Find where the given text appears and provide that cell's center as (x, y) coordinate. 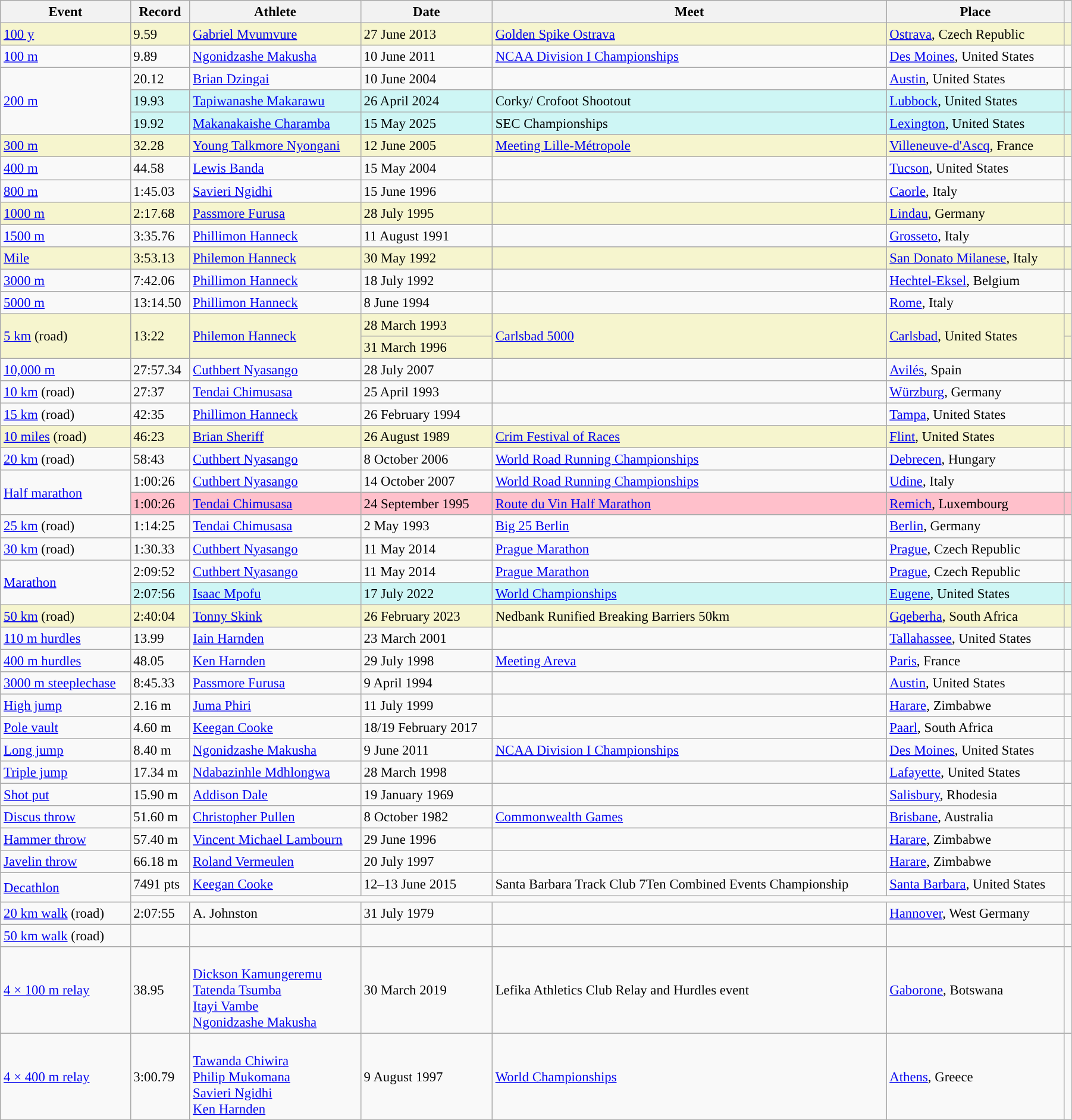
10 June 2011 (426, 57)
Meet (689, 12)
Crim Festival of Races (689, 437)
2:07:55 (160, 913)
10 June 2004 (426, 79)
Tonny Skink (275, 616)
26 February 2023 (426, 616)
27:57.34 (160, 370)
100 m (65, 57)
15 km (road) (65, 415)
46:23 (160, 437)
3:53.13 (160, 258)
50 km (road) (65, 616)
23 March 2001 (426, 639)
30 km (road) (65, 549)
Hannover, West Germany (976, 913)
Ndabazinhle Mdhlongwa (275, 772)
27 June 2013 (426, 35)
Santa Barbara, United States (976, 884)
Decathlon (65, 887)
31 March 1996 (426, 348)
2:40:04 (160, 616)
Carlsbad 5000 (689, 336)
Udine, Italy (976, 481)
Gabriel Mvumvure (275, 35)
4.60 m (160, 728)
57.40 m (160, 840)
Vincent Michael Lambourn (275, 840)
20 km (road) (65, 459)
25 km (road) (65, 527)
Paris, France (976, 661)
18 July 1992 (426, 280)
4 × 400 m relay (65, 1077)
15 June 1996 (426, 191)
10 miles (road) (65, 437)
15 May 2025 (426, 124)
12 June 2005 (426, 146)
Christopher Pullen (275, 817)
58:43 (160, 459)
1:30.33 (160, 549)
1:45.03 (160, 191)
Brian Dzingai (275, 79)
30 May 1992 (426, 258)
28 March 1998 (426, 772)
9 August 1997 (426, 1077)
Eugene, United States (976, 593)
20 km walk (road) (65, 913)
100 y (65, 35)
Brian Sheriff (275, 437)
Villeneuve-d'Ascq, France (976, 146)
2 May 1993 (426, 527)
17.34 m (160, 772)
13:14.50 (160, 303)
Santa Barbara Track Club 7Ten Combined Events Championship (689, 884)
28 July 1995 (426, 213)
Debrecen, Hungary (976, 459)
10,000 m (65, 370)
Berlin, Germany (976, 527)
Ostrava, Czech Republic (976, 35)
Athlete (275, 12)
Golden Spike Ostrava (689, 35)
Tampa, United States (976, 415)
1:14:25 (160, 527)
4 × 100 m relay (65, 990)
Tawanda ChiwiraPhilip MukomanaSavieri NgidhiKen Harnden (275, 1077)
Event (65, 12)
Half marathon (65, 493)
Savieri Ngidhi (275, 191)
Hechtel-Eksel, Belgium (976, 280)
Salisbury, Rhodesia (976, 795)
Brisbane, Australia (976, 817)
8.40 m (160, 750)
Triple jump (65, 772)
19.93 (160, 101)
38.95 (160, 990)
Date (426, 12)
Young Talkmore Nyongani (275, 146)
Lefika Athletics Club Relay and Hurdles event (689, 990)
1500 m (65, 236)
Lindau, Germany (976, 213)
30 March 2019 (426, 990)
66.18 m (160, 862)
Ken Harnden (275, 661)
Gaborone, Botswana (976, 990)
Caorle, Italy (976, 191)
Route du Vin Half Marathon (689, 504)
Meeting Areva (689, 661)
Javelin throw (65, 862)
Iain Harnden (275, 639)
Rome, Italy (976, 303)
Carlsbad, United States (976, 336)
15.90 m (160, 795)
5000 m (65, 303)
Roland Vermeulen (275, 862)
9 June 2011 (426, 750)
Tapiwanashe Makarawu (275, 101)
28 July 2007 (426, 370)
High jump (65, 705)
7:42.06 (160, 280)
Shot put (65, 795)
48.05 (160, 661)
San Donato Milanese, Italy (976, 258)
13:22 (160, 336)
13.99 (160, 639)
12–13 June 2015 (426, 884)
300 m (65, 146)
Würzburg, Germany (976, 392)
400 m hurdles (65, 661)
Lewis Banda (275, 168)
19.92 (160, 124)
8 October 2006 (426, 459)
Mile (65, 258)
10 km (road) (65, 392)
Long jump (65, 750)
1000 m (65, 213)
17 July 2022 (426, 593)
29 July 1998 (426, 661)
3000 m steeplechase (65, 683)
Addison Dale (275, 795)
25 April 1993 (426, 392)
Discus throw (65, 817)
26 August 1989 (426, 437)
19 January 1969 (426, 795)
3000 m (65, 280)
Corky/ Crofoot Shootout (689, 101)
Isaac Mpofu (275, 593)
Lexington, United States (976, 124)
Lubbock, United States (976, 101)
44.58 (160, 168)
9 April 1994 (426, 683)
15 May 2004 (426, 168)
18/19 February 2017 (426, 728)
7491 pts (160, 884)
Flint, United States (976, 437)
Nedbank Runified Breaking Barriers 50km (689, 616)
Paarl, South Africa (976, 728)
Gqeberha, South Africa (976, 616)
Place (976, 12)
8:45.33 (160, 683)
A. Johnston (275, 913)
Big 25 Berlin (689, 527)
Hammer throw (65, 840)
2:07:56 (160, 593)
Remich, Luxembourg (976, 504)
Tallahassee, United States (976, 639)
27:37 (160, 392)
2.16 m (160, 705)
200 m (65, 101)
Marathon (65, 582)
26 February 1994 (426, 415)
110 m hurdles (65, 639)
3:00.79 (160, 1077)
3:35.76 (160, 236)
5 km (road) (65, 336)
11 August 1991 (426, 236)
Pole vault (65, 728)
Commonwealth Games (689, 817)
2:17.68 (160, 213)
Lafayette, United States (976, 772)
Juma Phiri (275, 705)
8 June 1994 (426, 303)
400 m (65, 168)
Record (160, 12)
28 March 1993 (426, 325)
11 July 1999 (426, 705)
8 October 1982 (426, 817)
26 April 2024 (426, 101)
SEC Championships (689, 124)
32.28 (160, 146)
20.12 (160, 79)
14 October 2007 (426, 481)
50 km walk (road) (65, 936)
Athens, Greece (976, 1077)
24 September 1995 (426, 504)
Grosseto, Italy (976, 236)
Dickson KamungeremuTatenda TsumbaItayi VambeNgonidzashe Makusha (275, 990)
9.89 (160, 57)
Meeting Lille-Métropole (689, 146)
42:35 (160, 415)
31 July 1979 (426, 913)
9.59 (160, 35)
29 June 1996 (426, 840)
Makanakaishe Charamba (275, 124)
2:09:52 (160, 571)
51.60 m (160, 817)
800 m (65, 191)
20 July 1997 (426, 862)
Avilés, Spain (976, 370)
Tucson, United States (976, 168)
